Capture the cell that displays the provided text and extract its [x, y] central coordinate. 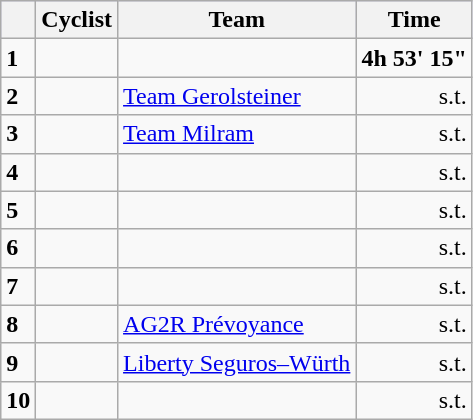
Time [414, 20]
3 [18, 134]
Team Gerolsteiner [237, 96]
AG2R Prévoyance [237, 324]
9 [18, 362]
4 [18, 172]
6 [18, 248]
1 [18, 58]
Cyclist [77, 20]
Liberty Seguros–Würth [237, 362]
10 [18, 400]
7 [18, 286]
5 [18, 210]
Team Milram [237, 134]
Team [237, 20]
8 [18, 324]
2 [18, 96]
4h 53' 15" [414, 58]
